Output the (X, Y) coordinate of the center of the cell containing the given text.  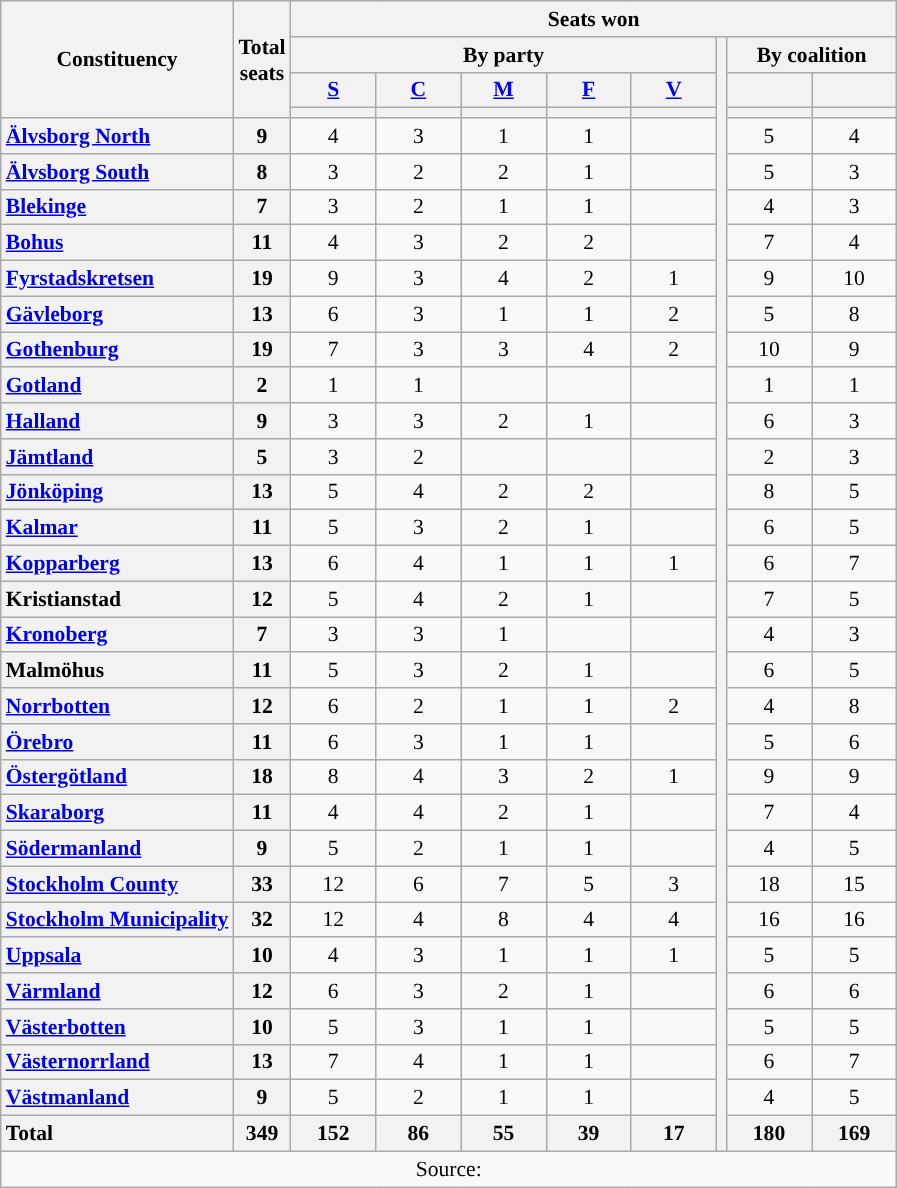
180 (768, 1134)
Halland (118, 421)
55 (504, 1134)
By coalition (811, 55)
M (504, 90)
39 (588, 1134)
17 (674, 1134)
Blekinge (118, 207)
Kristianstad (118, 599)
Södermanland (118, 849)
Uppsala (118, 956)
V (674, 90)
Total (118, 1134)
Jönköping (118, 492)
Constituency (118, 60)
15 (854, 884)
Seats won (594, 19)
Gotland (118, 386)
33 (262, 884)
Bohus (118, 243)
S (334, 90)
169 (854, 1134)
Västerbotten (118, 1027)
152 (334, 1134)
349 (262, 1134)
Stockholm Municipality (118, 920)
Älvsborg North (118, 136)
Kronoberg (118, 635)
Kopparberg (118, 564)
Västernorrland (118, 1062)
Örebro (118, 742)
Totalseats (262, 60)
F (588, 90)
Fyrstadskretsen (118, 279)
Västmanland (118, 1098)
Skaraborg (118, 813)
Östergötland (118, 777)
86 (418, 1134)
Värmland (118, 991)
By party (504, 55)
32 (262, 920)
Jämtland (118, 457)
Älvsborg South (118, 172)
Source: (449, 1169)
C (418, 90)
Stockholm County (118, 884)
Gothenburg (118, 350)
Norrbotten (118, 706)
Kalmar (118, 528)
Malmöhus (118, 671)
Gävleborg (118, 314)
